Find where the given text appears and provide that cell's center as (x, y) coordinate. 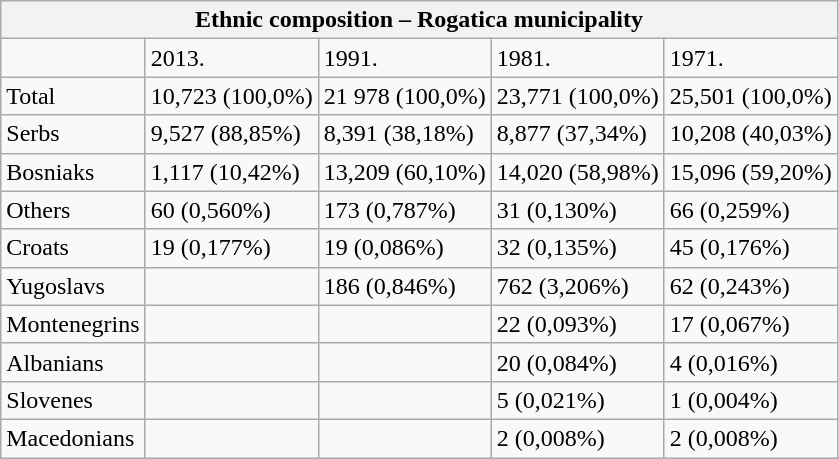
45 (0,176%) (750, 248)
Macedonians (73, 438)
17 (0,067%) (750, 324)
62 (0,243%) (750, 286)
21 978 (100,0%) (404, 96)
1971. (750, 58)
9,527 (88,85%) (232, 134)
1991. (404, 58)
186 (0,846%) (404, 286)
Yugoslavs (73, 286)
31 (0,130%) (578, 210)
22 (0,093%) (578, 324)
1,117 (10,42%) (232, 172)
5 (0,021%) (578, 400)
Bosniaks (73, 172)
32 (0,135%) (578, 248)
25,501 (100,0%) (750, 96)
Ethnic composition – Rogatica municipality (420, 20)
Others (73, 210)
1981. (578, 58)
13,209 (60,10%) (404, 172)
19 (0,086%) (404, 248)
762 (3,206%) (578, 286)
23,771 (100,0%) (578, 96)
8,391 (38,18%) (404, 134)
10,208 (40,03%) (750, 134)
173 (0,787%) (404, 210)
Serbs (73, 134)
19 (0,177%) (232, 248)
66 (0,259%) (750, 210)
10,723 (100,0%) (232, 96)
15,096 (59,20%) (750, 172)
Croats (73, 248)
Albanians (73, 362)
Montenegrins (73, 324)
4 (0,016%) (750, 362)
Total (73, 96)
8,877 (37,34%) (578, 134)
60 (0,560%) (232, 210)
1 (0,004%) (750, 400)
2013. (232, 58)
14,020 (58,98%) (578, 172)
20 (0,084%) (578, 362)
Slovenes (73, 400)
